Return [X, Y] of the center of cell containing provided text 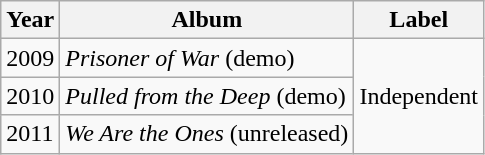
2009 [30, 58]
Label [419, 20]
Album [207, 20]
Independent [419, 96]
Year [30, 20]
We Are the Ones (unreleased) [207, 134]
2011 [30, 134]
2010 [30, 96]
Pulled from the Deep (demo) [207, 96]
Prisoner of War (demo) [207, 58]
